Locate the cell with the specified text and output its (x, y) center coordinate. 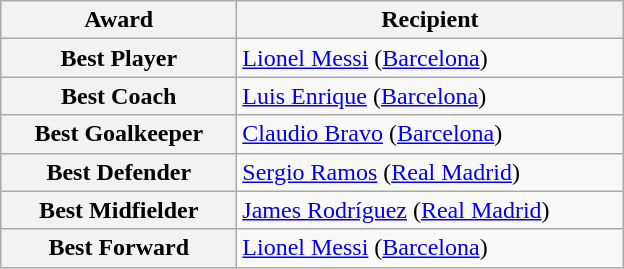
Best Defender (119, 172)
James Rodríguez (Real Madrid) (430, 210)
Best Forward (119, 248)
Best Goalkeeper (119, 134)
Luis Enrique (Barcelona) (430, 96)
Sergio Ramos (Real Madrid) (430, 172)
Recipient (430, 20)
Claudio Bravo (Barcelona) (430, 134)
Award (119, 20)
Best Coach (119, 96)
Best Player (119, 58)
Best Midfielder (119, 210)
